Find where the given text appears and provide that cell's center as [X, Y] coordinate. 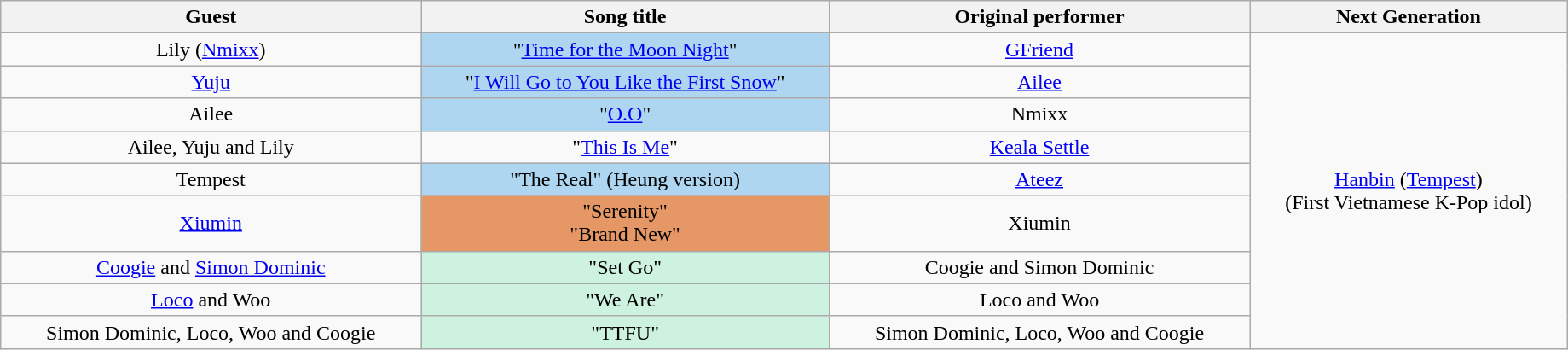
"This Is Me" [626, 147]
Next Generation [1409, 17]
Keala Settle [1040, 147]
Hanbin (Tempest) (First Vietnamese K-Pop idol) [1409, 191]
"The Real" (Heung version) [626, 179]
Guest [211, 17]
"O.O" [626, 114]
Ateez [1040, 179]
Song title [626, 17]
"Set Go" [626, 267]
"I Will Go to You Like the First Snow" [626, 82]
"Serenity""Brand New" [626, 224]
"We Are" [626, 300]
Ailee, Yuju and Lily [211, 147]
Tempest [211, 179]
Original performer [1040, 17]
Nmixx [1040, 114]
"Time for the Moon Night" [626, 50]
Lily (Nmixx) [211, 50]
Yuju [211, 82]
"TTFU" [626, 332]
GFriend [1040, 50]
